From the cell containing the given text, extract its center point as [X, Y] coordinate. 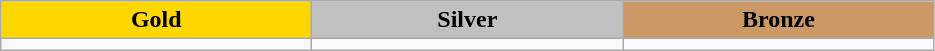
Gold [156, 20]
Bronze [778, 20]
Silver [468, 20]
